Locate the cell with the specified text and output its (x, y) center coordinate. 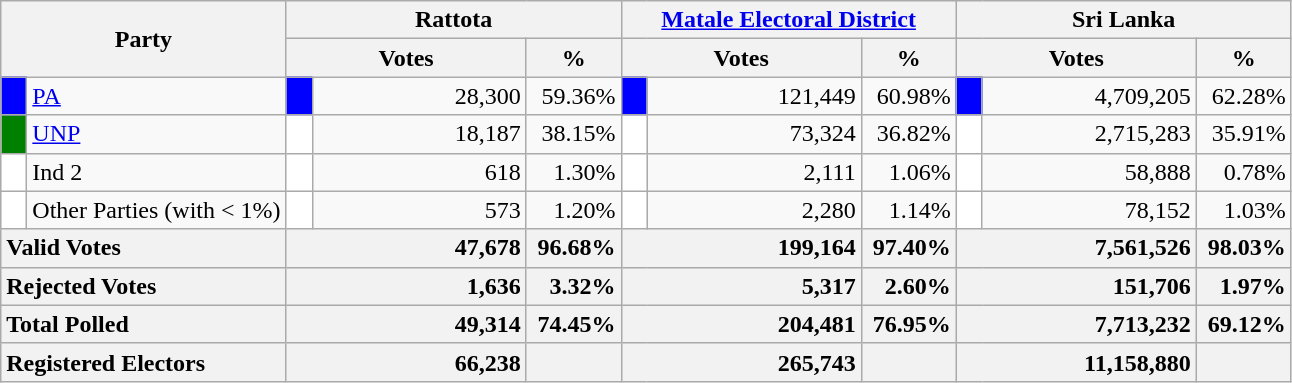
58,888 (1089, 172)
2,715,283 (1089, 134)
35.91% (1244, 134)
0.78% (1244, 172)
49,314 (406, 324)
1.97% (1244, 286)
18,187 (419, 134)
Rejected Votes (144, 286)
4,709,205 (1089, 96)
3.32% (574, 286)
38.15% (574, 134)
2,280 (754, 210)
Rattota (454, 20)
Other Parties (with < 1%) (156, 210)
Total Polled (144, 324)
2,111 (754, 172)
96.68% (574, 248)
Party (144, 39)
573 (419, 210)
Valid Votes (144, 248)
2.60% (908, 286)
Sri Lanka (1124, 20)
28,300 (419, 96)
1,636 (406, 286)
151,706 (1076, 286)
1.20% (574, 210)
69.12% (1244, 324)
97.40% (908, 248)
60.98% (908, 96)
78,152 (1089, 210)
UNP (156, 134)
98.03% (1244, 248)
204,481 (741, 324)
36.82% (908, 134)
73,324 (754, 134)
Matale Electoral District (788, 20)
199,164 (741, 248)
7,713,232 (1076, 324)
1.30% (574, 172)
618 (419, 172)
1.06% (908, 172)
PA (156, 96)
11,158,880 (1076, 362)
121,449 (754, 96)
62.28% (1244, 96)
66,238 (406, 362)
5,317 (741, 286)
74.45% (574, 324)
Registered Electors (144, 362)
76.95% (908, 324)
59.36% (574, 96)
265,743 (741, 362)
1.14% (908, 210)
47,678 (406, 248)
1.03% (1244, 210)
7,561,526 (1076, 248)
Ind 2 (156, 172)
